Return [x, y] of the center of cell containing provided text 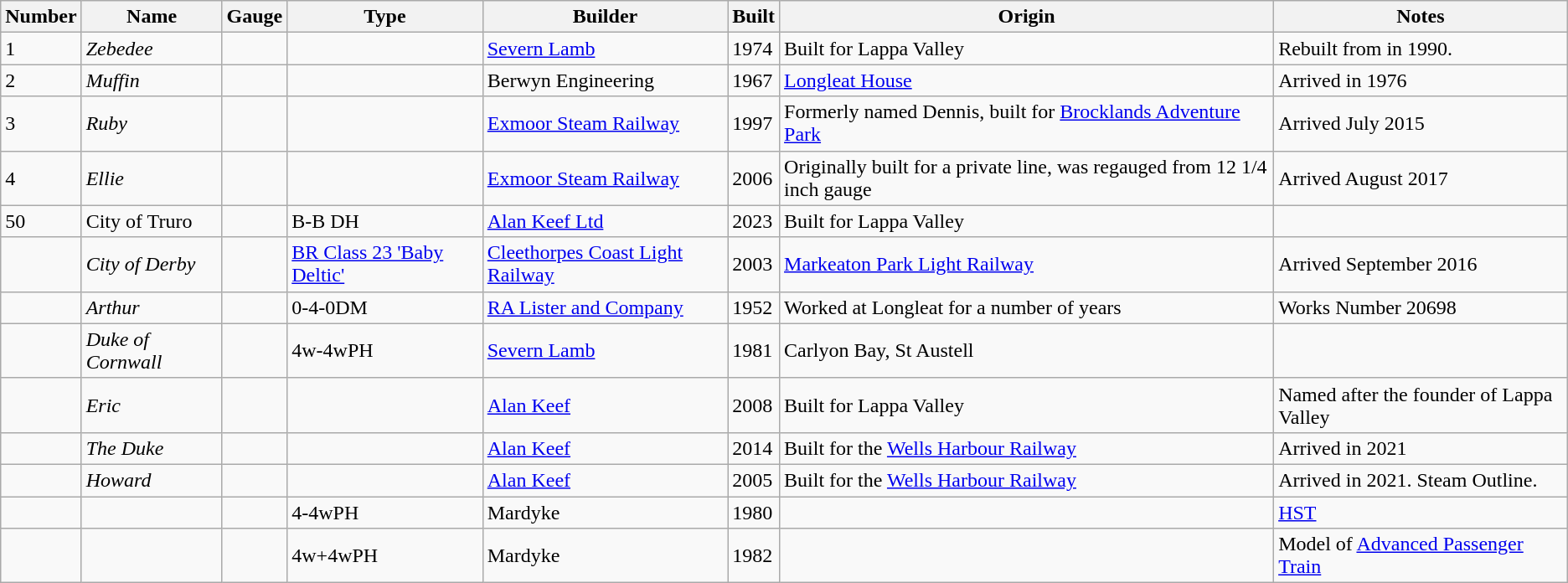
Ellie [152, 178]
1974 [754, 49]
The Duke [152, 448]
Number [41, 17]
Name [152, 17]
Arthur [152, 307]
1997 [754, 124]
Builder [605, 17]
Duke of Cornwall [152, 350]
Arrived July 2015 [1421, 124]
3 [41, 124]
Eric [152, 405]
1 [41, 49]
1980 [754, 512]
Works Number 20698 [1421, 307]
RA Lister and Company [605, 307]
Gauge [255, 17]
50 [41, 221]
4 [41, 178]
Arrived August 2017 [1421, 178]
0-4-0DM [385, 307]
Model of Advanced Passenger Train [1421, 556]
Origin [1027, 17]
Alan Keef Ltd [605, 221]
1952 [754, 307]
Cleethorpes Coast Light Railway [605, 265]
2014 [754, 448]
Named after the founder of Lappa Valley [1421, 405]
2006 [754, 178]
4w-4wPH [385, 350]
Carlyon Bay, St Austell [1027, 350]
Rebuilt from in 1990. [1421, 49]
HST [1421, 512]
Markeaton Park Light Railway [1027, 265]
2 [41, 80]
City of Derby [152, 265]
Muffin [152, 80]
1967 [754, 80]
1982 [754, 556]
2003 [754, 265]
Worked at Longleat for a number of years [1027, 307]
Formerly named Dennis, built for Brocklands Adventure Park [1027, 124]
2023 [754, 221]
Notes [1421, 17]
Berwyn Engineering [605, 80]
B-B DH [385, 221]
Howard [152, 480]
1981 [754, 350]
Zebedee [152, 49]
2008 [754, 405]
Arrived in 1976 [1421, 80]
Built [754, 17]
4w+4wPH [385, 556]
Type [385, 17]
2005 [754, 480]
Arrived September 2016 [1421, 265]
Arrived in 2021 [1421, 448]
Longleat House [1027, 80]
City of Truro [152, 221]
Ruby [152, 124]
4-4wPH [385, 512]
BR Class 23 'Baby Deltic' [385, 265]
Originally built for a private line, was regauged from 12 1/4 inch gauge [1027, 178]
Arrived in 2021. Steam Outline. [1421, 480]
